Search for the cell housing the specified text and yield its (x, y) center coordinate. 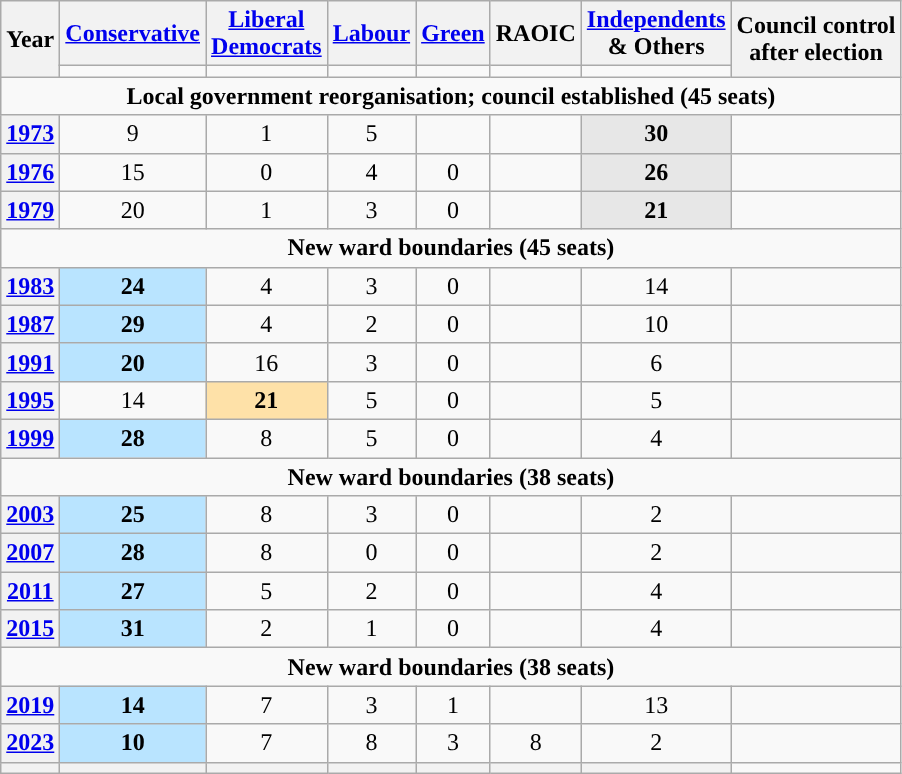
2019 (30, 705)
6 (656, 362)
2003 (30, 515)
1995 (30, 400)
16 (267, 362)
24 (133, 286)
Conservative (133, 34)
1991 (30, 362)
1973 (30, 134)
2015 (30, 629)
1983 (30, 286)
29 (133, 324)
Year (30, 39)
31 (133, 629)
13 (656, 705)
Liberal Democrats (267, 34)
27 (133, 591)
Labour (371, 34)
2011 (30, 591)
RAOIC (536, 34)
1976 (30, 172)
1979 (30, 210)
Local government reorganisation; council established (45 seats) (451, 96)
1999 (30, 438)
Independents& Others (656, 34)
Council controlafter election (816, 39)
25 (133, 515)
1987 (30, 324)
30 (656, 134)
9 (133, 134)
New ward boundaries (45 seats) (451, 248)
2007 (30, 553)
15 (133, 172)
26 (656, 172)
2023 (30, 743)
Green (454, 34)
